Provide the [x, y] coordinate of the cell's center where the given text is located.  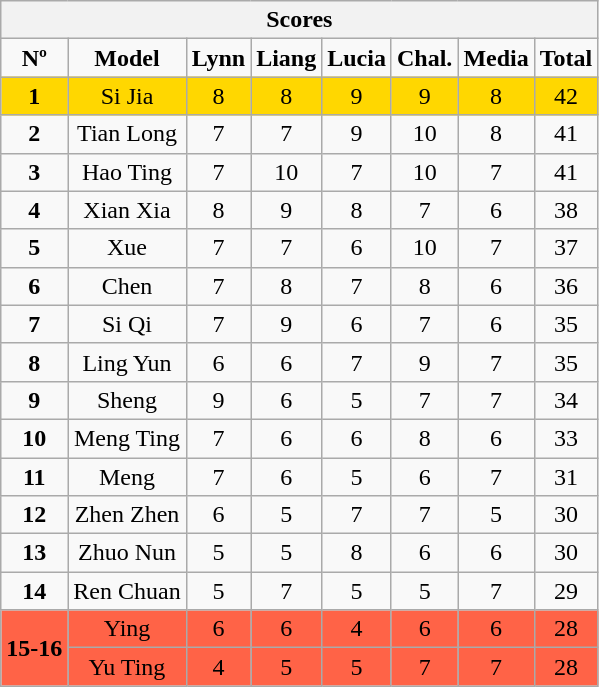
Zhuo Nun [127, 553]
3 [34, 172]
Media [496, 58]
Scores [300, 20]
13 [34, 553]
Zhen Zhen [127, 515]
Nº [34, 58]
Xue [127, 248]
Si Qi [127, 324]
38 [566, 210]
Ren Chuan [127, 591]
1 [34, 96]
31 [566, 477]
14 [34, 591]
Meng [127, 477]
Chen [127, 286]
15-16 [34, 648]
Yu Ting [127, 667]
Ying [127, 629]
Hao Ting [127, 172]
34 [566, 400]
Xian Xia [127, 210]
Ling Yun [127, 362]
37 [566, 248]
Sheng [127, 400]
12 [34, 515]
Tian Long [127, 134]
Meng Ting [127, 438]
11 [34, 477]
Lynn [218, 58]
Si Jia [127, 96]
33 [566, 438]
Lucia [357, 58]
Model [127, 58]
29 [566, 591]
Chal. [424, 58]
36 [566, 286]
42 [566, 96]
2 [34, 134]
Liang [286, 58]
Total [566, 58]
